Determine the (x, y) coordinate at the center of the cell enclosing the given text.  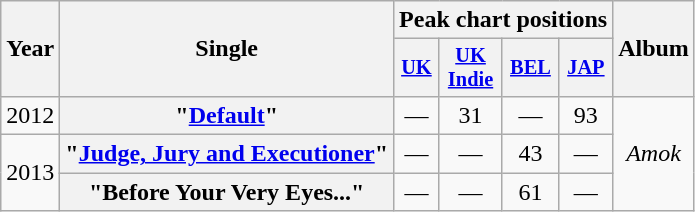
Peak chart positions (504, 20)
UK (417, 68)
Album (654, 49)
Single (227, 49)
Amok (654, 153)
UK Indie (470, 68)
JAP (586, 68)
"Default" (227, 115)
93 (586, 115)
2013 (30, 173)
"Before Your Very Eyes..." (227, 192)
61 (530, 192)
BEL (530, 68)
Year (30, 49)
31 (470, 115)
43 (530, 154)
2012 (30, 115)
"Judge, Jury and Executioner" (227, 154)
